Search for the cell housing the specified text and yield its [X, Y] center coordinate. 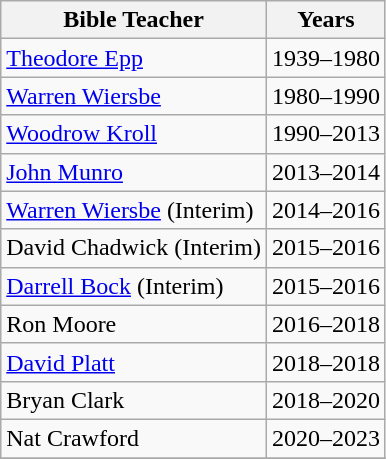
1990–2013 [326, 134]
David Platt [134, 362]
2016–2018 [326, 324]
1939–1980 [326, 58]
2014–2016 [326, 210]
1980–1990 [326, 96]
Bible Teacher [134, 20]
2020–2023 [326, 438]
John Munro [134, 172]
Years [326, 20]
Darrell Bock (Interim) [134, 286]
Warren Wiersbe [134, 96]
2018–2018 [326, 362]
Nat Crawford [134, 438]
Warren Wiersbe (Interim) [134, 210]
Bryan Clark [134, 400]
Theodore Epp [134, 58]
2013–2014 [326, 172]
Ron Moore [134, 324]
Woodrow Kroll [134, 134]
David Chadwick (Interim) [134, 248]
2018–2020 [326, 400]
